From the cell containing the given text, extract its center point as (x, y) coordinate. 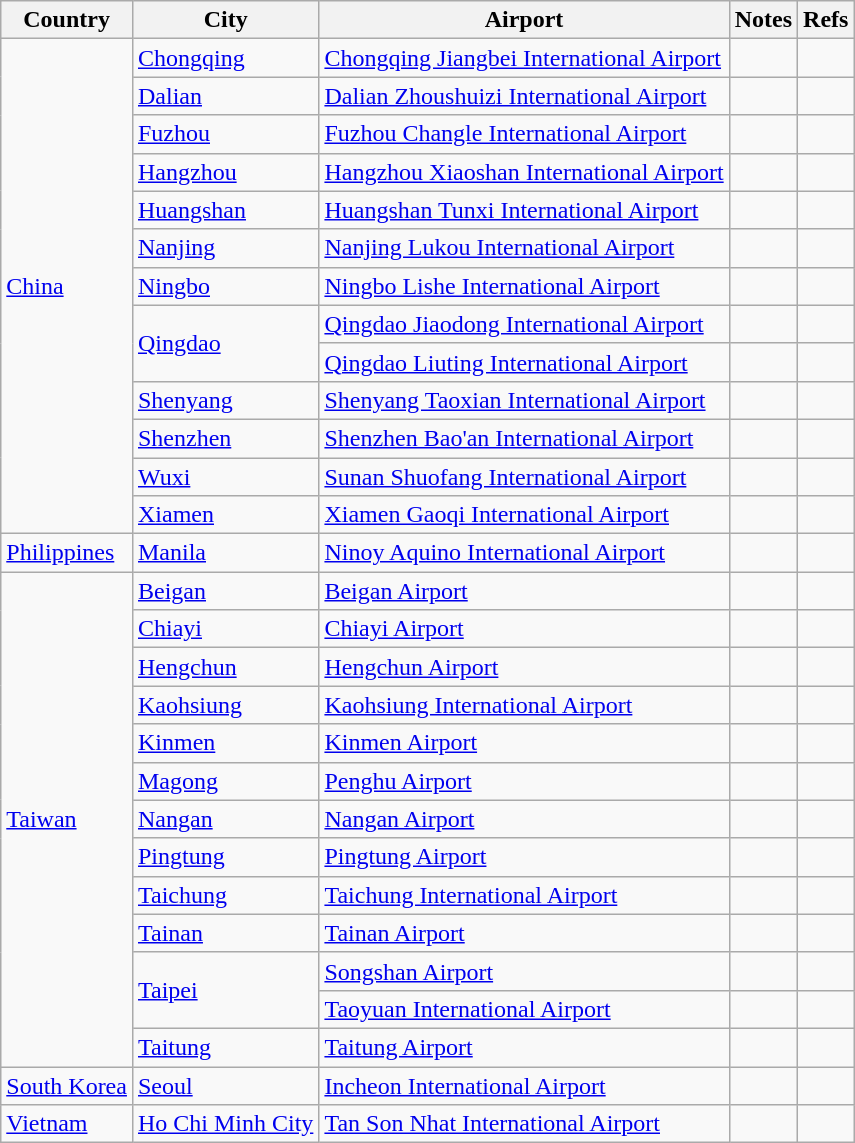
Qingdao Liuting International Airport (524, 362)
Hengchun (225, 667)
Hengchun Airport (524, 667)
Country (67, 20)
Beigan (225, 591)
Philippines (67, 553)
Fuzhou Changle International Airport (524, 134)
Xiamen Gaoqi International Airport (524, 515)
Taitung Airport (524, 1047)
Kaohsiung International Airport (524, 705)
Tan Son Nhat International Airport (524, 1124)
China (67, 286)
Taitung (225, 1047)
Nangan Airport (524, 819)
Refs (826, 20)
Kinmen (225, 743)
Airport (524, 20)
Dalian Zhoushuizi International Airport (524, 96)
South Korea (67, 1085)
Taichung (225, 895)
Taipei (225, 990)
Huangshan Tunxi International Airport (524, 210)
Beigan Airport (524, 591)
Shenyang (225, 400)
Notes (763, 20)
Qingdao Jiaodong International Airport (524, 324)
Nanjing (225, 248)
Pingtung Airport (524, 857)
Tainan Airport (524, 933)
Tainan (225, 933)
Pingtung (225, 857)
Sunan Shuofang International Airport (524, 477)
Ninoy Aquino International Airport (524, 553)
Hangzhou (225, 172)
Shenzhen (225, 438)
Ningbo Lishe International Airport (524, 286)
Chongqing Jiangbei International Airport (524, 58)
City (225, 20)
Penghu Airport (524, 781)
Taichung International Airport (524, 895)
Chiayi (225, 629)
Taiwan (67, 820)
Chiayi Airport (524, 629)
Incheon International Airport (524, 1085)
Shenzhen Bao'an International Airport (524, 438)
Dalian (225, 96)
Magong (225, 781)
Ningbo (225, 286)
Chongqing (225, 58)
Fuzhou (225, 134)
Kaohsiung (225, 705)
Nangan (225, 819)
Xiamen (225, 515)
Songshan Airport (524, 971)
Huangshan (225, 210)
Wuxi (225, 477)
Shenyang Taoxian International Airport (524, 400)
Vietnam (67, 1124)
Seoul (225, 1085)
Ho Chi Minh City (225, 1124)
Nanjing Lukou International Airport (524, 248)
Taoyuan International Airport (524, 1009)
Kinmen Airport (524, 743)
Manila (225, 553)
Qingdao (225, 343)
Hangzhou Xiaoshan International Airport (524, 172)
